Extract the (x, y) coordinate from the center of the cell holding the provided text.  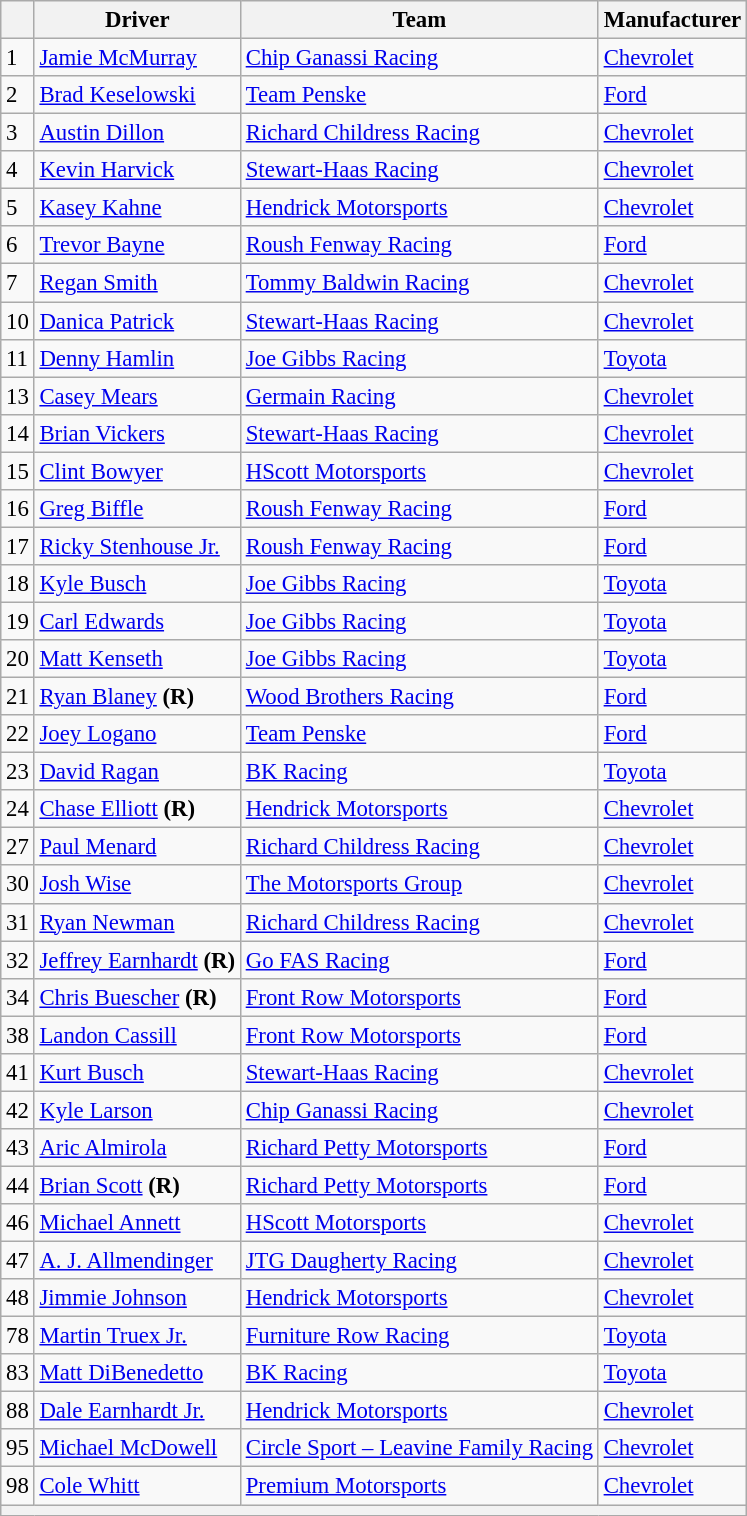
Jimmie Johnson (137, 1298)
Ryan Blaney (R) (137, 697)
43 (18, 1148)
Michael McDowell (137, 1449)
Michael Annett (137, 1223)
30 (18, 885)
98 (18, 1486)
Team (419, 20)
Go FAS Racing (419, 960)
78 (18, 1336)
27 (18, 847)
95 (18, 1449)
38 (18, 1035)
Chris Buescher (R) (137, 997)
Ryan Newman (137, 922)
David Ragan (137, 772)
19 (18, 621)
Tommy Baldwin Racing (419, 283)
Josh Wise (137, 885)
46 (18, 1223)
34 (18, 997)
Chase Elliott (R) (137, 809)
Paul Menard (137, 847)
Greg Biffle (137, 509)
Circle Sport – Leavine Family Racing (419, 1449)
44 (18, 1185)
Martin Truex Jr. (137, 1336)
6 (18, 245)
Regan Smith (137, 283)
83 (18, 1373)
Aric Almirola (137, 1148)
17 (18, 546)
Matt DiBenedetto (137, 1373)
16 (18, 509)
Manufacturer (672, 20)
Matt Kenseth (137, 659)
1 (18, 58)
18 (18, 584)
Trevor Bayne (137, 245)
Brad Keselowski (137, 95)
Denny Hamlin (137, 358)
Cole Whitt (137, 1486)
7 (18, 283)
23 (18, 772)
41 (18, 1073)
20 (18, 659)
Brian Vickers (137, 433)
5 (18, 208)
Austin Dillon (137, 133)
14 (18, 433)
Dale Earnhardt Jr. (137, 1411)
Brian Scott (R) (137, 1185)
88 (18, 1411)
21 (18, 697)
Kasey Kahne (137, 208)
42 (18, 1110)
32 (18, 960)
Carl Edwards (137, 621)
Premium Motorsports (419, 1486)
11 (18, 358)
31 (18, 922)
47 (18, 1261)
Jeffrey Earnhardt (R) (137, 960)
13 (18, 396)
Germain Racing (419, 396)
2 (18, 95)
15 (18, 471)
Joey Logano (137, 734)
Casey Mears (137, 396)
48 (18, 1298)
3 (18, 133)
Kevin Harvick (137, 170)
4 (18, 170)
Furniture Row Racing (419, 1336)
Driver (137, 20)
The Motorsports Group (419, 885)
Kyle Busch (137, 584)
Wood Brothers Racing (419, 697)
A. J. Allmendinger (137, 1261)
JTG Daugherty Racing (419, 1261)
Kurt Busch (137, 1073)
Ricky Stenhouse Jr. (137, 546)
22 (18, 734)
Landon Cassill (137, 1035)
Danica Patrick (137, 321)
Kyle Larson (137, 1110)
10 (18, 321)
Clint Bowyer (137, 471)
Jamie McMurray (137, 58)
24 (18, 809)
